From the cell containing the given text, extract its center point as (x, y) coordinate. 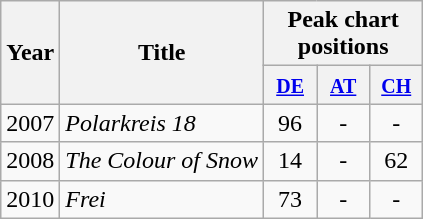
2010 (30, 199)
2008 (30, 161)
The Colour of Snow (162, 161)
DE (290, 85)
AT (344, 85)
Peak chart positions (344, 34)
Frei (162, 199)
73 (290, 199)
14 (290, 161)
Polarkreis 18 (162, 123)
2007 (30, 123)
62 (396, 161)
Title (162, 52)
96 (290, 123)
Year (30, 52)
CH (396, 85)
